Locate the cell with the specified text and output its [x, y] center coordinate. 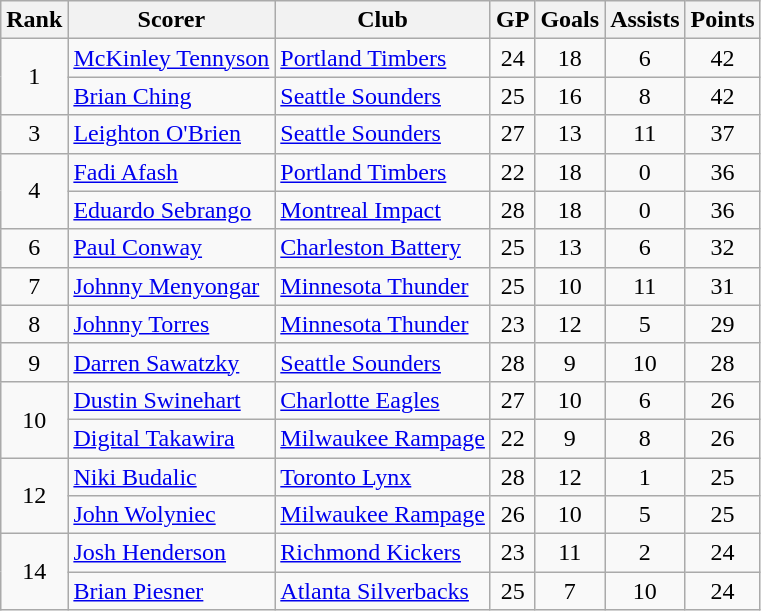
29 [722, 324]
Richmond Kickers [383, 553]
Toronto Lynx [383, 477]
Brian Ching [172, 96]
37 [722, 134]
2 [645, 553]
Club [383, 20]
Darren Sawatzky [172, 362]
3 [34, 134]
Paul Conway [172, 248]
31 [722, 286]
Niki Budalic [172, 477]
Eduardo Sebrango [172, 210]
Atlanta Silverbacks [383, 591]
Johnny Torres [172, 324]
Leighton O'Brien [172, 134]
Charleston Battery [383, 248]
Dustin Swinehart [172, 400]
Digital Takawira [172, 438]
John Wolyniec [172, 515]
Rank [34, 20]
Assists [645, 20]
Points [722, 20]
Fadi Afash [172, 172]
Brian Piesner [172, 591]
Josh Henderson [172, 553]
32 [722, 248]
Scorer [172, 20]
16 [570, 96]
Goals [570, 20]
4 [34, 191]
14 [34, 572]
GP [512, 20]
Montreal Impact [383, 210]
Johnny Menyongar [172, 286]
McKinley Tennyson [172, 58]
Charlotte Eagles [383, 400]
